Search for the cell housing the specified text and yield its (X, Y) center coordinate. 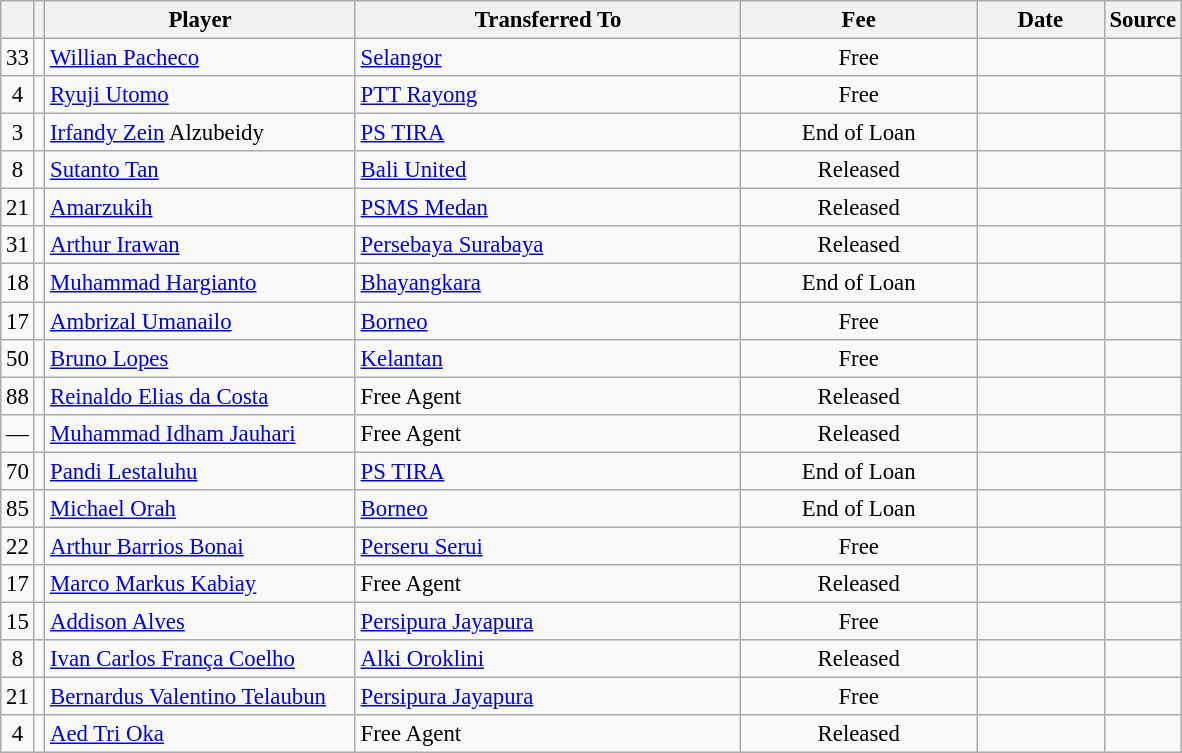
PSMS Medan (548, 208)
Ryuji Utomo (200, 95)
Transferred To (548, 20)
31 (18, 245)
Amarzukih (200, 208)
Ivan Carlos França Coelho (200, 659)
33 (18, 58)
Bernardus Valentino Telaubun (200, 697)
Kelantan (548, 358)
Bali United (548, 170)
Ambrizal Umanailo (200, 321)
PTT Rayong (548, 95)
3 (18, 133)
15 (18, 621)
Persebaya Surabaya (548, 245)
Perseru Serui (548, 546)
Date (1040, 20)
Irfandy Zein Alzubeidy (200, 133)
50 (18, 358)
Addison Alves (200, 621)
Source (1142, 20)
22 (18, 546)
Willian Pacheco (200, 58)
88 (18, 396)
Marco Markus Kabiay (200, 584)
18 (18, 283)
70 (18, 471)
Aed Tri Oka (200, 734)
Muhammad Idham Jauhari (200, 433)
Arthur Barrios Bonai (200, 546)
Arthur Irawan (200, 245)
Selangor (548, 58)
85 (18, 509)
Bhayangkara (548, 283)
Pandi Lestaluhu (200, 471)
Player (200, 20)
— (18, 433)
Muhammad Hargianto (200, 283)
Alki Oroklini (548, 659)
Bruno Lopes (200, 358)
Michael Orah (200, 509)
Sutanto Tan (200, 170)
Fee (859, 20)
Reinaldo Elias da Costa (200, 396)
